From the cell containing the given text, extract its center point as (x, y) coordinate. 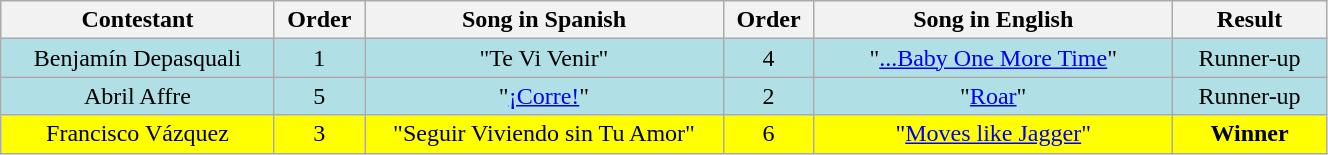
"Seguir Viviendo sin Tu Amor" (544, 134)
"¡Corre!" (544, 96)
5 (319, 96)
Abril Affre (138, 96)
Song in Spanish (544, 20)
Francisco Vázquez (138, 134)
6 (768, 134)
Benjamín Depasquali (138, 58)
"Roar" (994, 96)
Winner (1250, 134)
"...Baby One More Time" (994, 58)
1 (319, 58)
3 (319, 134)
2 (768, 96)
Contestant (138, 20)
"Te Vi Venir" (544, 58)
"Moves like Jagger" (994, 134)
Result (1250, 20)
Song in English (994, 20)
4 (768, 58)
